Locate the cell with the specified text and output its (X, Y) center coordinate. 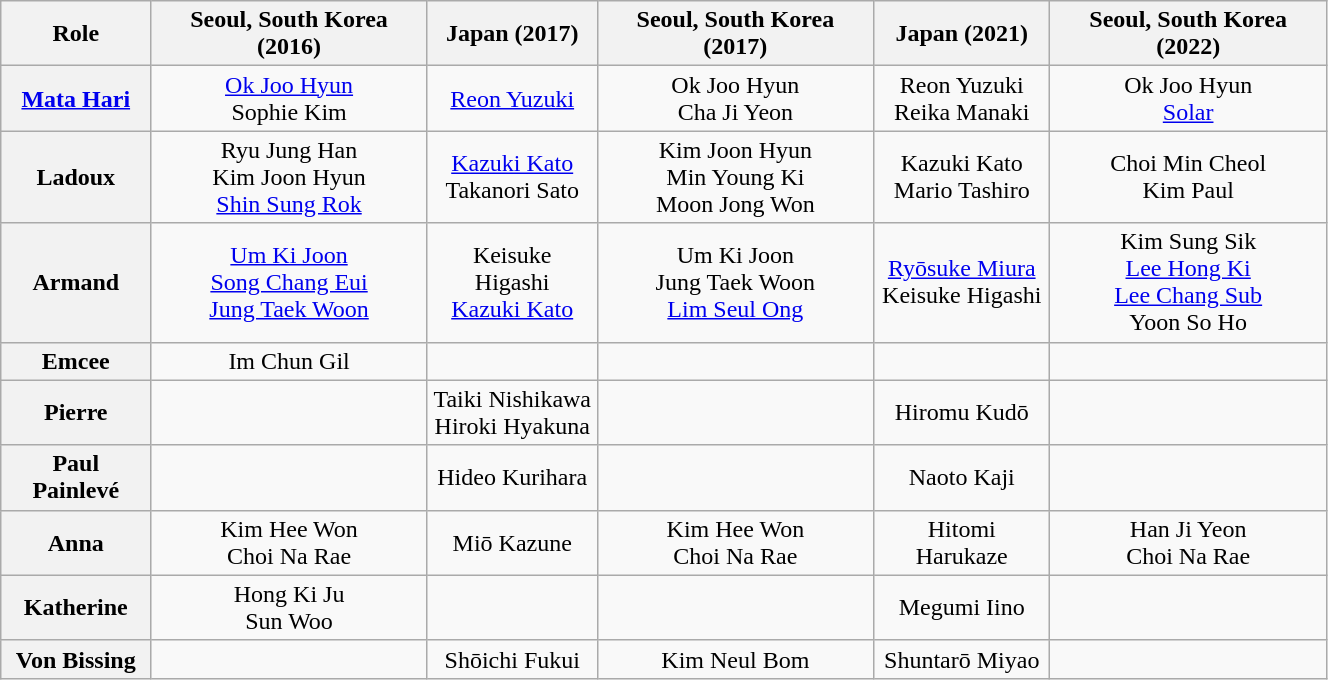
Ok Joo Hyun Cha Ji Yeon (736, 98)
Hitomi Harukaze (962, 542)
Hideo Kurihara (512, 478)
Um Ki Joon Song Chang Eui Jung Taek Woon (290, 282)
Ryu Jung Han Kim Joon Hyun Shin Sung Rok (290, 177)
Ok Joo Hyun Sophie Kim (290, 98)
Miō Kazune (512, 542)
Im Chun Gil (290, 361)
Katherine (76, 608)
Reon YuzukiReika Manaki (962, 98)
Kim Sung Sik Lee Hong Ki Lee Chang Sub Yoon So Ho (1188, 282)
Um Ki Joon Jung Taek Woon Lim Seul Ong (736, 282)
Keisuke Higashi Kazuki Kato (512, 282)
Seoul, South Korea (2016) (290, 34)
Armand (76, 282)
Reon Yuzuki (512, 98)
Hong Ki Ju Sun Woo (290, 608)
Megumi Iino (962, 608)
Ryōsuke Miura Keisuke Higashi (962, 282)
Anna (76, 542)
Ok Joo Hyun Solar (1188, 98)
Paul Painlevé (76, 478)
Kazuki Kato Takanori Sato (512, 177)
Hiromu Kudō (962, 412)
Emcee (76, 361)
Kim Neul Bom (736, 659)
Naoto Kaji (962, 478)
Role (76, 34)
Ladoux (76, 177)
Han Ji Yeon Choi Na Rae (1188, 542)
Choi Min Cheol Kim Paul (1188, 177)
Taiki Nishikawa Hiroki Hyakuna (512, 412)
Seoul, South Korea (2017) (736, 34)
Pierre (76, 412)
Kim Joon Hyun Min Young Ki Moon Jong Won (736, 177)
Shuntarō Miyao (962, 659)
Shōichi Fukui (512, 659)
Seoul, South Korea (2022) (1188, 34)
Japan (2021) (962, 34)
Japan (2017) (512, 34)
Von Bissing (76, 659)
Kazuki Kato Mario Tashiro (962, 177)
Mata Hari (76, 98)
